Provide the [x, y] coordinate of the cell's center where the given text is located.  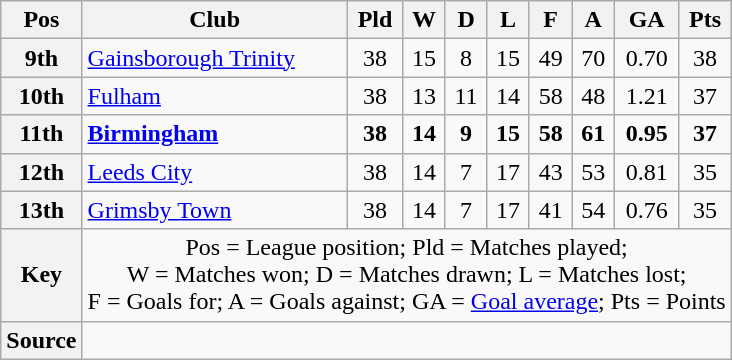
Club [214, 20]
54 [594, 210]
9th [42, 58]
11 [466, 96]
Grimsby Town [214, 210]
13 [424, 96]
Pos [42, 20]
Leeds City [214, 172]
A [594, 20]
0.81 [646, 172]
W [424, 20]
61 [594, 134]
F [550, 20]
11th [42, 134]
1.21 [646, 96]
Gainsborough Trinity [214, 58]
0.95 [646, 134]
43 [550, 172]
8 [466, 58]
0.76 [646, 210]
13th [42, 210]
Source [42, 340]
70 [594, 58]
GA [646, 20]
Pts [705, 20]
49 [550, 58]
Key [42, 275]
41 [550, 210]
53 [594, 172]
0.70 [646, 58]
Fulham [214, 96]
12th [42, 172]
D [466, 20]
Birmingham [214, 134]
Pld [375, 20]
L [508, 20]
9 [466, 134]
10th [42, 96]
48 [594, 96]
